Return (X, Y) of the center of cell containing provided text 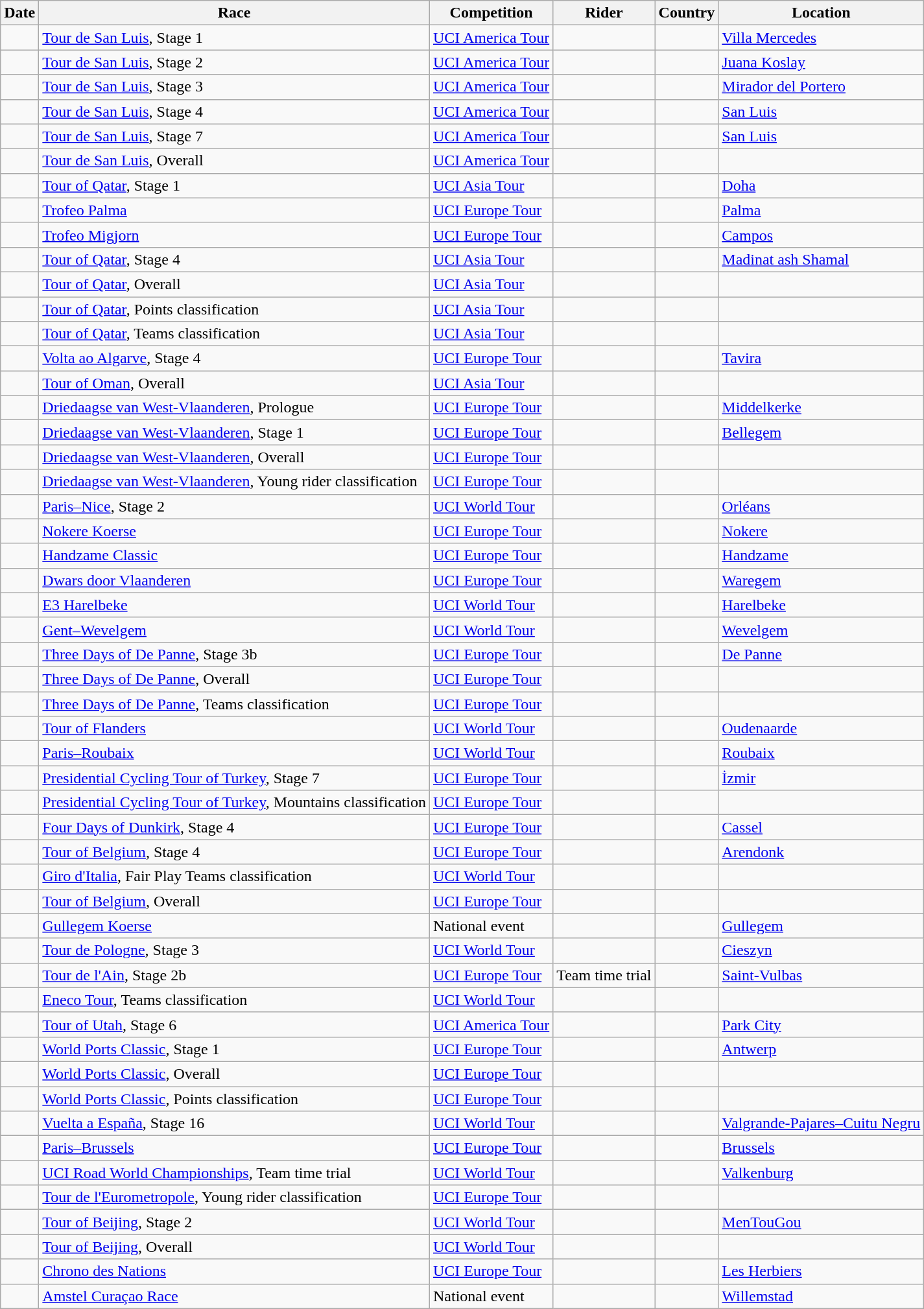
Paris–Nice, Stage 2 (235, 506)
Country (687, 13)
MenTouGou (821, 1222)
Tour of Oman, Overall (235, 383)
Mirador del Portero (821, 87)
Tour of Belgium, Overall (235, 901)
Competition (491, 13)
Handzame Classic (235, 556)
Middelkerke (821, 408)
Gent–Wevelgem (235, 630)
Dwars door Vlaanderen (235, 580)
Roubaix (821, 753)
Location (821, 13)
Chrono des Nations (235, 1271)
Tour of Beijing, Overall (235, 1247)
Nokere Koerse (235, 531)
Three Days of De Panne, Stage 3b (235, 654)
Tour de l'Eurometropole, Young rider classification (235, 1197)
Bellegem (821, 432)
Race (235, 13)
Juana Koslay (821, 62)
Team time trial (604, 975)
Tour of Flanders (235, 729)
Les Herbiers (821, 1271)
Amstel Curaçao Race (235, 1296)
Tour de San Luis, Stage 1 (235, 38)
Madinat ash Shamal (821, 259)
Presidential Cycling Tour of Turkey, Mountains classification (235, 803)
Harelbeke (821, 605)
Tour de l'Ain, Stage 2b (235, 975)
Driedaagse van West-Vlaanderen, Prologue (235, 408)
Three Days of De Panne, Overall (235, 679)
Tour de San Luis, Stage 4 (235, 112)
Trofeo Palma (235, 210)
Tour of Qatar, Teams classification (235, 334)
Gullegem (821, 926)
Tour de San Luis, Stage 2 (235, 62)
İzmir (821, 778)
Handzame (821, 556)
Willemstad (821, 1296)
Villa Mercedes (821, 38)
World Ports Classic, Overall (235, 1074)
Tour of Qatar, Overall (235, 284)
Vuelta a España, Stage 16 (235, 1124)
Tour of Belgium, Stage 4 (235, 852)
UCI Road World Championships, Team time trial (235, 1173)
Driedaagse van West-Vlaanderen, Stage 1 (235, 432)
Tavira (821, 359)
Four Days of Dunkirk, Stage 4 (235, 827)
Tour de San Luis, Overall (235, 161)
Arendonk (821, 852)
Trofeo Migjorn (235, 235)
Tour de San Luis, Stage 3 (235, 87)
Tour of Qatar, Stage 4 (235, 259)
Gullegem Koerse (235, 926)
Tour de San Luis, Stage 7 (235, 136)
World Ports Classic, Points classification (235, 1099)
Rider (604, 13)
Tour of Utah, Stage 6 (235, 1024)
Cassel (821, 827)
Waregem (821, 580)
Oudenaarde (821, 729)
Paris–Roubaix (235, 753)
Tour of Qatar, Stage 1 (235, 185)
Date (19, 13)
Orléans (821, 506)
Volta ao Algarve, Stage 4 (235, 359)
Tour of Beijing, Stage 2 (235, 1222)
Nokere (821, 531)
Campos (821, 235)
De Panne (821, 654)
Driedaagse van West-Vlaanderen, Overall (235, 457)
Driedaagse van West-Vlaanderen, Young rider classification (235, 482)
Eneco Tour, Teams classification (235, 1000)
Paris–Brussels (235, 1148)
Giro d'Italia, Fair Play Teams classification (235, 877)
Palma (821, 210)
World Ports Classic, Stage 1 (235, 1049)
E3 Harelbeke (235, 605)
Three Days of De Panne, Teams classification (235, 703)
Cieszyn (821, 950)
Presidential Cycling Tour of Turkey, Stage 7 (235, 778)
Brussels (821, 1148)
Valgrande-Pajares–Cuitu Negru (821, 1124)
Doha (821, 185)
Saint-Vulbas (821, 975)
Antwerp (821, 1049)
Park City (821, 1024)
Wevelgem (821, 630)
Valkenburg (821, 1173)
Tour de Pologne, Stage 3 (235, 950)
Tour of Qatar, Points classification (235, 309)
